Search for the cell housing the specified text and yield its [x, y] center coordinate. 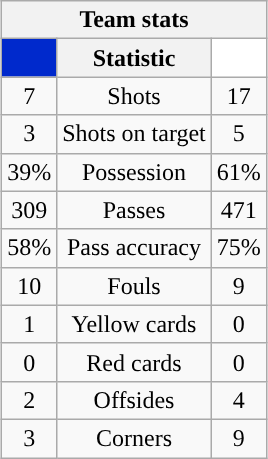
Statistic [134, 58]
Pass accuracy [134, 248]
Red cards [134, 362]
4 [238, 400]
Shots [134, 96]
Team stats [134, 20]
2 [30, 400]
Passes [134, 210]
1 [30, 324]
471 [238, 210]
Corners [134, 438]
17 [238, 96]
7 [30, 96]
39% [30, 172]
309 [30, 210]
10 [30, 286]
75% [238, 248]
Possession [134, 172]
Offsides [134, 400]
Shots on target [134, 134]
Fouls [134, 286]
61% [238, 172]
5 [238, 134]
Yellow cards [134, 324]
58% [30, 248]
